Scan for the cell matching the given text and deliver its [X, Y] coordinate at center. 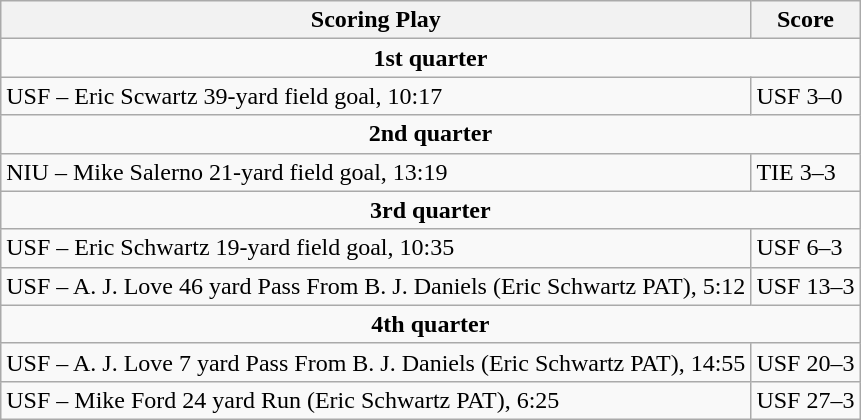
3rd quarter [430, 210]
USF 3–0 [806, 96]
Scoring Play [376, 20]
TIE 3–3 [806, 172]
1st quarter [430, 58]
USF 27–3 [806, 400]
USF – Eric Schwartz 19-yard field goal, 10:35 [376, 248]
2nd quarter [430, 134]
4th quarter [430, 324]
USF – A. J. Love 7 yard Pass From B. J. Daniels (Eric Schwartz PAT), 14:55 [376, 362]
Score [806, 20]
USF – Eric Scwartz 39-yard field goal, 10:17 [376, 96]
NIU – Mike Salerno 21-yard field goal, 13:19 [376, 172]
USF 6–3 [806, 248]
USF – Mike Ford 24 yard Run (Eric Schwartz PAT), 6:25 [376, 400]
USF – A. J. Love 46 yard Pass From B. J. Daniels (Eric Schwartz PAT), 5:12 [376, 286]
USF 13–3 [806, 286]
USF 20–3 [806, 362]
